Return the [X, Y] coordinate for the center point of the cell that contains the specified text.  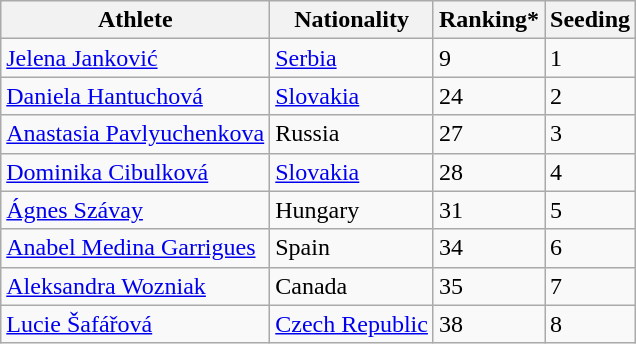
Dominika Cibulková [136, 172]
34 [488, 248]
7 [590, 286]
Anastasia Pavlyuchenkova [136, 134]
2 [590, 96]
4 [590, 172]
Russia [352, 134]
Hungary [352, 210]
38 [488, 324]
Lucie Šafářová [136, 324]
35 [488, 286]
Czech Republic [352, 324]
6 [590, 248]
31 [488, 210]
24 [488, 96]
Anabel Medina Garrigues [136, 248]
Seeding [590, 20]
27 [488, 134]
1 [590, 58]
Nationality [352, 20]
Jelena Janković [136, 58]
28 [488, 172]
Athlete [136, 20]
Daniela Hantuchová [136, 96]
Spain [352, 248]
Serbia [352, 58]
Aleksandra Wozniak [136, 286]
Ranking* [488, 20]
Ágnes Szávay [136, 210]
Canada [352, 286]
5 [590, 210]
9 [488, 58]
8 [590, 324]
3 [590, 134]
